Search for the cell housing the specified text and yield its (x, y) center coordinate. 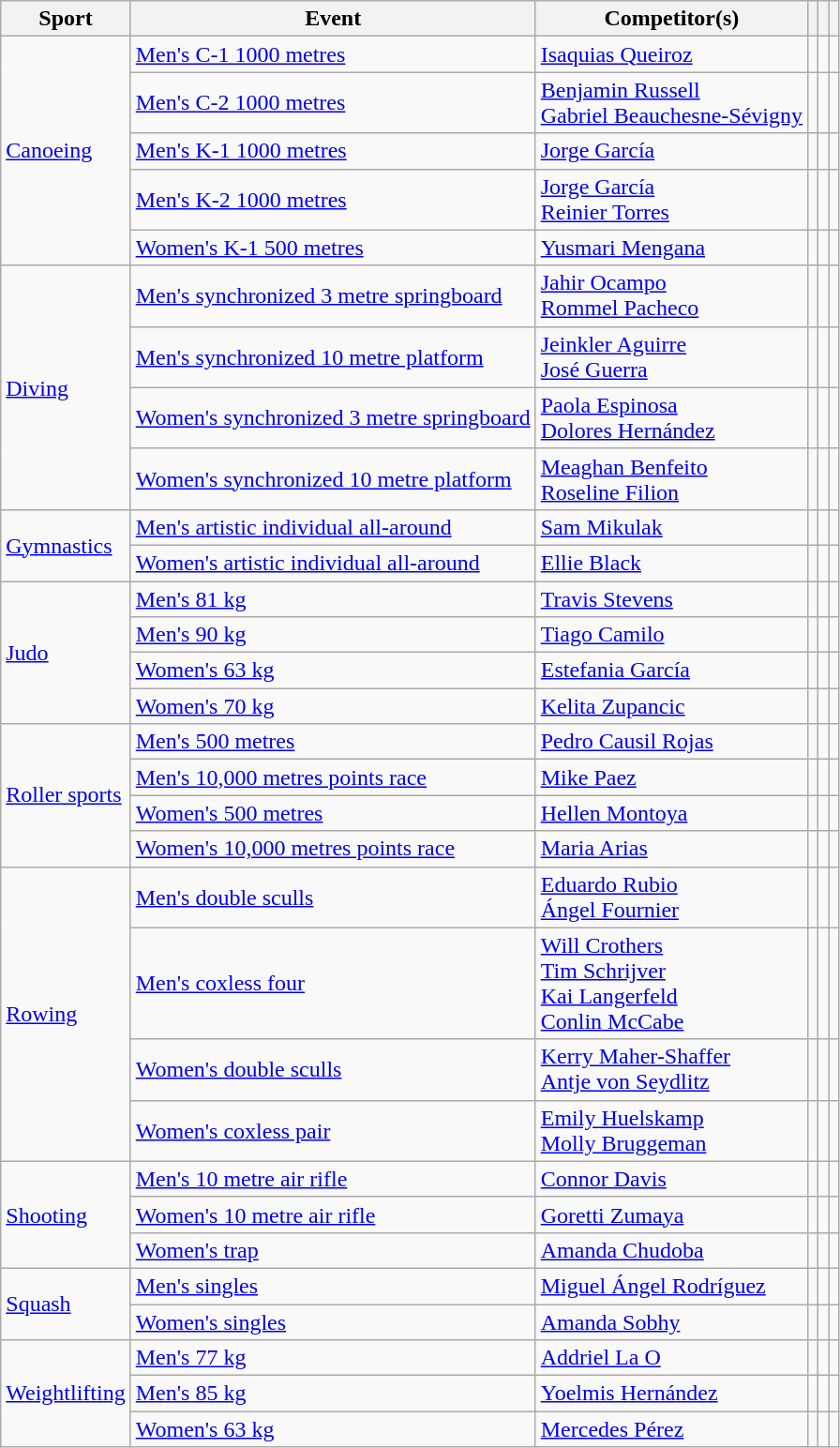
Women's singles (333, 1321)
Men's K-2 1000 metres (333, 199)
Women's synchronized 3 metre springboard (333, 418)
Estefania García (671, 671)
Men's singles (333, 1286)
Men's 85 kg (333, 1394)
Men's 500 metres (333, 742)
Yoelmis Hernández (671, 1394)
Ellie Black (671, 563)
Mike Paez (671, 777)
Men's K-1 1000 metres (333, 151)
Event (333, 19)
Sport (66, 19)
Men's 77 kg (333, 1358)
Women's 10,000 metres points race (333, 849)
Men's synchronized 10 metre platform (333, 356)
Kerry Maher-ShafferAntje von Seydlitz (671, 1069)
Women's 70 kg (333, 706)
Women's 10 metre air rifle (333, 1214)
Jeinkler AguirreJosé Guerra (671, 356)
Jorge García (671, 151)
Eduardo RubioÁngel Fournier (671, 897)
Women's double sculls (333, 1069)
Will CrothersTim SchrijverKai LangerfeldConlin McCabe (671, 983)
Tiago Camilo (671, 635)
Competitor(s) (671, 19)
Emily HuelskampMolly Bruggeman (671, 1131)
Paola EspinosaDolores Hernández (671, 418)
Women's trap (333, 1250)
Yusmari Mengana (671, 248)
Jorge GarcíaReinier Torres (671, 199)
Men's C-2 1000 metres (333, 103)
Men's C-1 1000 metres (333, 54)
Gymnastics (66, 545)
Men's artistic individual all-around (333, 527)
Addriel La O (671, 1358)
Men's 81 kg (333, 599)
Men's coxless four (333, 983)
Men's 90 kg (333, 635)
Men's synchronized 3 metre springboard (333, 296)
Men's 10,000 metres points race (333, 777)
Women's artistic individual all-around (333, 563)
Men's 10 metre air rifle (333, 1179)
Squash (66, 1304)
Benjamin RussellGabriel Beauchesne-Sévigny (671, 103)
Goretti Zumaya (671, 1214)
Mercedes Pérez (671, 1429)
Rowing (66, 1014)
Women's coxless pair (333, 1131)
Pedro Causil Rojas (671, 742)
Men's double sculls (333, 897)
Women's 500 metres (333, 813)
Miguel Ángel Rodríguez (671, 1286)
Maria Arias (671, 849)
Women's synchronized 10 metre platform (333, 478)
Sam Mikulak (671, 527)
Amanda Sobhy (671, 1321)
Judo (66, 653)
Weightlifting (66, 1394)
Shooting (66, 1214)
Diving (66, 387)
Connor Davis (671, 1179)
Women's K-1 500 metres (333, 248)
Canoeing (66, 151)
Meaghan BenfeitoRoseline Filion (671, 478)
Travis Stevens (671, 599)
Jahir OcampoRommel Pacheco (671, 296)
Hellen Montoya (671, 813)
Roller sports (66, 795)
Amanda Chudoba (671, 1250)
Isaquias Queiroz (671, 54)
Kelita Zupancic (671, 706)
